Locate the cell with the specified text and output its (x, y) center coordinate. 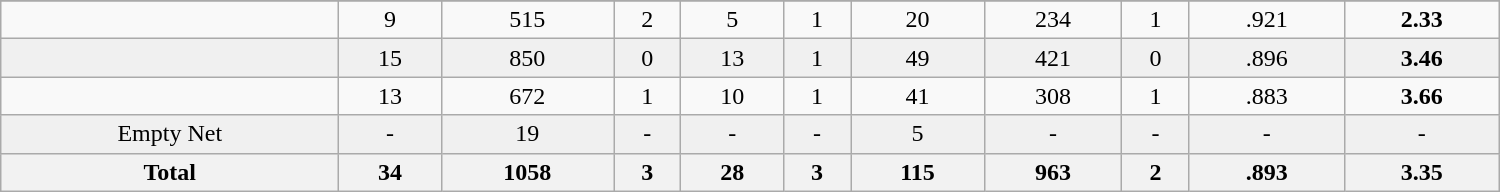
41 (918, 96)
515 (527, 20)
20 (918, 20)
3.66 (1422, 96)
421 (1052, 58)
115 (918, 172)
2.33 (1422, 20)
28 (732, 172)
Total (170, 172)
672 (527, 96)
Empty Net (170, 134)
.896 (1266, 58)
.883 (1266, 96)
19 (527, 134)
34 (390, 172)
15 (390, 58)
3.46 (1422, 58)
9 (390, 20)
1058 (527, 172)
.893 (1266, 172)
308 (1052, 96)
10 (732, 96)
234 (1052, 20)
850 (527, 58)
.921 (1266, 20)
3.35 (1422, 172)
49 (918, 58)
963 (1052, 172)
